Scan for the cell matching the given text and deliver its [X, Y] coordinate at center. 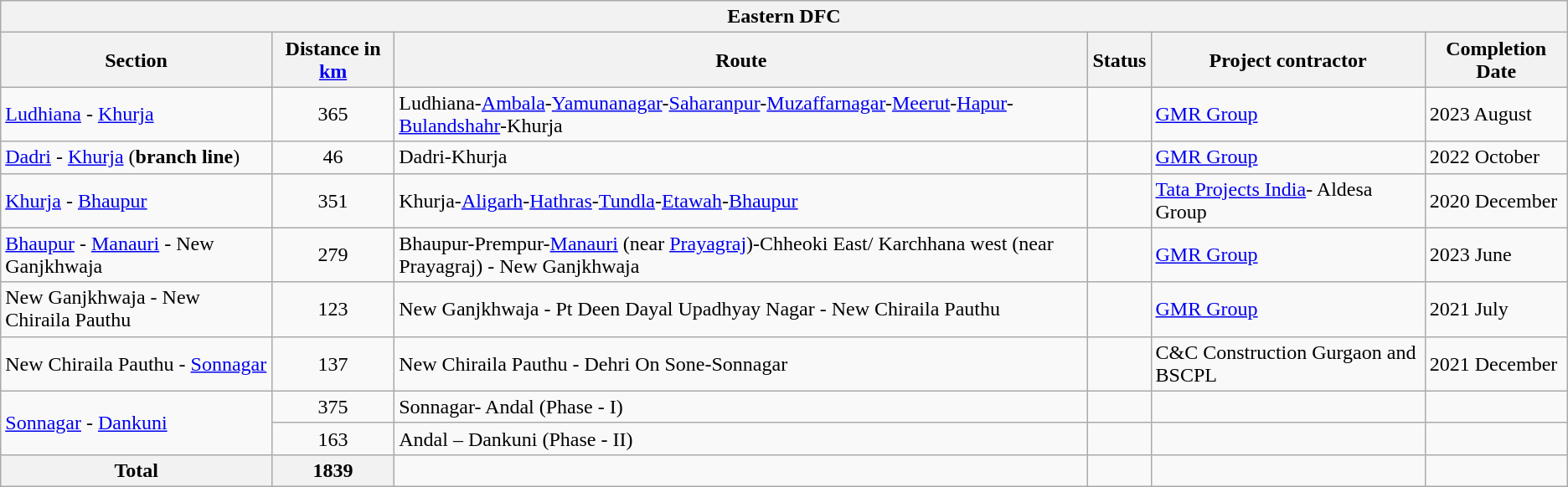
2023 August [1496, 114]
Ludhiana-Ambala-Yamunanagar-Saharanpur-Muzaffarnagar-Meerut-Hapur-Bulandshahr-Khurja [741, 114]
New Ganjkhwaja - New Chiraila Pauthu [137, 310]
Bhaupur - Manauri - New Ganjkhwaja [137, 254]
Tata Projects India- Aldesa Group [1288, 201]
Route [741, 60]
1839 [333, 470]
Bhaupur-Prempur-Manauri (near Prayagraj)-Chheoki East/ Karchhana west (near Prayagraj) - New Ganjkhwaja [741, 254]
2020 December [1496, 201]
2023 June [1496, 254]
Distance in km [333, 60]
Khurja - Bhaupur [137, 201]
New Chiraila Pauthu - Sonnagar [137, 363]
New Ganjkhwaja - Pt Deen Dayal Upadhyay Nagar - New Chiraila Pauthu [741, 310]
Section [137, 60]
279 [333, 254]
Sonnagar- Andal (Phase - I) [741, 407]
Status [1119, 60]
137 [333, 363]
123 [333, 310]
Sonnagar - Dankuni [137, 423]
375 [333, 407]
Khurja-Aligarh-Hathras-Tundla-Etawah-Bhaupur [741, 201]
Andal – Dankuni (Phase - II) [741, 438]
Project contractor [1288, 60]
2021 December [1496, 363]
365 [333, 114]
Completion Date [1496, 60]
C&C Construction Gurgaon and BSCPL [1288, 363]
Dadri-Khurja [741, 157]
Dadri - Khurja (branch line) [137, 157]
New Chiraila Pauthu - Dehri On Sone-Sonnagar [741, 363]
2022 October [1496, 157]
Eastern DFC [784, 17]
351 [333, 201]
Ludhiana - Khurja [137, 114]
Total [137, 470]
2021 July [1496, 310]
163 [333, 438]
46 [333, 157]
